From the cell containing the given text, extract its center point as [x, y] coordinate. 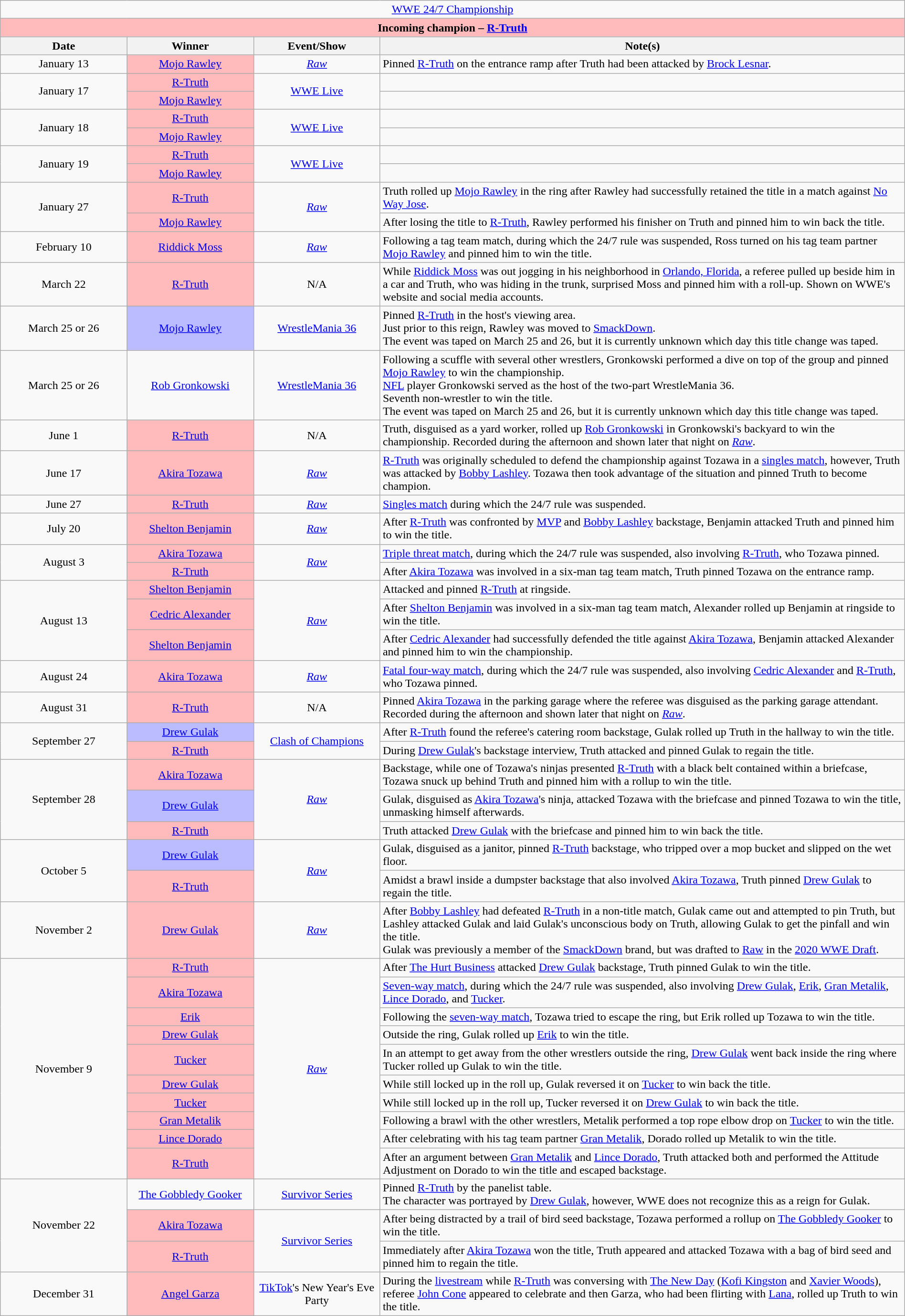
During Drew Gulak's backstage interview, Truth attacked and pinned Gulak to regain the title. [642, 750]
Gulak, disguised as Akira Tozawa's ninja, attacked Tozawa with the briefcase and pinned Tozawa to win the title, unmasking himself afterwards. [642, 806]
Event/Show [317, 46]
August 3 [64, 562]
Note(s) [642, 46]
Following the seven-way match, Tozawa tried to escape the ring, but Erik rolled up Tozawa to win the title. [642, 1017]
March 22 [64, 284]
Rob Gronkowski [190, 385]
Angel Garza [190, 1294]
Incoming champion – R-Truth [452, 28]
WWE 24/7 Championship [452, 10]
Triple threat match, during which the 24/7 rule was suspended, also involving R-Truth, who Tozawa pinned. [642, 553]
Fatal four-way match, during which the 24/7 rule was suspended, also involving Cedric Alexander and R-Truth, who Tozawa pinned. [642, 676]
January 13 [64, 64]
After Cedric Alexander had successfully defended the title against Akira Tozawa, Benjamin attacked Alexander and pinned him to win the championship. [642, 645]
Gulak, disguised as a janitor, pinned R-Truth backstage, who tripped over a mop bucket and slipped on the wet floor. [642, 855]
Seven-way match, during which the 24/7 rule was suspended, also involving Drew Gulak, Erik, Gran Metalik, Lince Dorado, and Tucker. [642, 992]
October 5 [64, 871]
Clash of Champions [317, 741]
November 9 [64, 1069]
Truth attacked Drew Gulak with the briefcase and pinned him to win back the title. [642, 831]
Pinned R-Truth by the panelist table.The character was portrayed by Drew Gulak, however, WWE does not recognize this as a reign for Gulak. [642, 1194]
June 1 [64, 435]
After Shelton Benjamin was involved in a six-man tag team match, Alexander rolled up Benjamin at ringside to win the title. [642, 614]
August 31 [64, 707]
June 17 [64, 473]
After R-Truth was confronted by MVP and Bobby Lashley backstage, Benjamin attacked Truth and pinned him to win the title. [642, 529]
Lince Dorado [190, 1138]
After Akira Tozawa was involved in a six-man tag team match, Truth pinned Tozawa on the entrance ramp. [642, 571]
September 28 [64, 800]
After The Hurt Business attacked Drew Gulak backstage, Truth pinned Gulak to win the title. [642, 968]
Gran Metalik [190, 1120]
Pinned R-Truth on the entrance ramp after Truth had been attacked by Brock Lesnar. [642, 64]
After celebrating with his tag team partner Gran Metalik, Dorado rolled up Metalik to win the title. [642, 1138]
After being distracted by a trail of bird seed backstage, Tozawa performed a rollup on The Gobbledy Gooker to win the title. [642, 1226]
January 17 [64, 91]
Singles match during which the 24/7 rule was suspended. [642, 504]
August 13 [64, 621]
Attacked and pinned R-Truth at ringside. [642, 590]
Cedric Alexander [190, 614]
Riddick Moss [190, 246]
January 27 [64, 206]
September 27 [64, 741]
Date [64, 46]
Erik [190, 1017]
Outside the ring, Gulak rolled up Erik to win the title. [642, 1035]
After R-Truth found the referee's catering room backstage, Gulak rolled up Truth in the hallway to win the title. [642, 732]
January 19 [64, 164]
While still locked up in the roll up, Gulak reversed it on Tucker to win back the title. [642, 1084]
Following a brawl with the other wrestlers, Metalik performed a top rope elbow drop on Tucker to win the title. [642, 1120]
November 22 [64, 1226]
Amidst a brawl inside a dumpster backstage that also involved Akira Tozawa, Truth pinned Drew Gulak to regain the title. [642, 886]
The Gobbledy Gooker [190, 1194]
While still locked up in the roll up, Tucker reversed it on Drew Gulak to win back the title. [642, 1102]
August 24 [64, 676]
December 31 [64, 1294]
After losing the title to R-Truth, Rawley performed his finisher on Truth and pinned him to win back the title. [642, 222]
Winner [190, 46]
Truth rolled up Mojo Rawley in the ring after Rawley had successfully retained the title in a match against No Way Jose. [642, 198]
November 2 [64, 930]
TikTok's New Year's Eve Party [317, 1294]
January 18 [64, 127]
Immediately after Akira Tozawa won the title, Truth appeared and attacked Tozawa with a bag of bird seed and pinned him to regain the title. [642, 1256]
June 27 [64, 504]
February 10 [64, 246]
July 20 [64, 529]
